Search for the cell housing the specified text and yield its (X, Y) center coordinate. 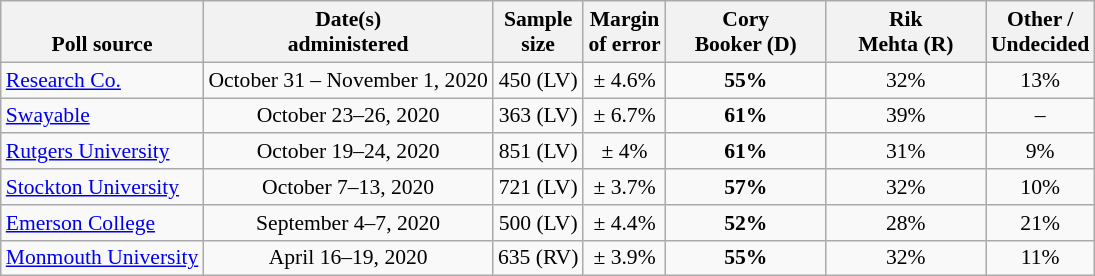
± 6.7% (624, 116)
Samplesize (538, 32)
21% (1040, 223)
851 (LV) (538, 152)
11% (1040, 258)
13% (1040, 80)
Other /Undecided (1040, 32)
Monmouth University (102, 258)
10% (1040, 187)
500 (LV) (538, 223)
721 (LV) (538, 187)
Rutgers University (102, 152)
Emerson College (102, 223)
363 (LV) (538, 116)
31% (906, 152)
October 31 – November 1, 2020 (348, 80)
October 19–24, 2020 (348, 152)
Date(s)administered (348, 32)
Stockton University (102, 187)
52% (746, 223)
CoryBooker (D) (746, 32)
57% (746, 187)
± 4.4% (624, 223)
October 23–26, 2020 (348, 116)
April 16–19, 2020 (348, 258)
Swayable (102, 116)
September 4–7, 2020 (348, 223)
Research Co. (102, 80)
Poll source (102, 32)
39% (906, 116)
9% (1040, 152)
RikMehta (R) (906, 32)
– (1040, 116)
Marginof error (624, 32)
28% (906, 223)
450 (LV) (538, 80)
± 4.6% (624, 80)
635 (RV) (538, 258)
± 3.9% (624, 258)
± 3.7% (624, 187)
October 7–13, 2020 (348, 187)
± 4% (624, 152)
